For the text-containing cell, return its midpoint in (X, Y) coordinate format. 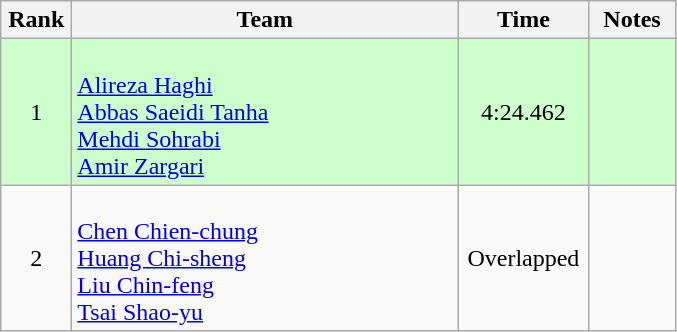
4:24.462 (524, 112)
Time (524, 20)
Team (265, 20)
Notes (632, 20)
1 (36, 112)
Rank (36, 20)
2 (36, 258)
Overlapped (524, 258)
Alireza HaghiAbbas Saeidi TanhaMehdi SohrabiAmir Zargari (265, 112)
Chen Chien-chungHuang Chi-shengLiu Chin-fengTsai Shao-yu (265, 258)
